Search for the cell housing the specified text and yield its [X, Y] center coordinate. 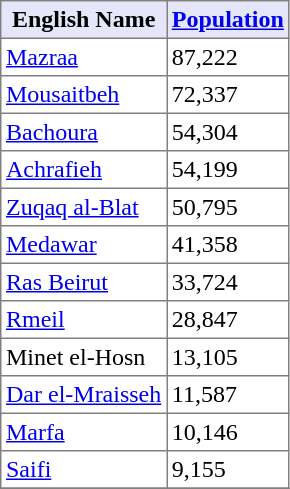
Medawar [84, 245]
87,222 [228, 57]
11,587 [228, 395]
English Name [84, 20]
13,105 [228, 357]
Rmeil [84, 320]
Bachoura [84, 132]
Saifi [84, 470]
Dar el-Mraisseh [84, 395]
28,847 [228, 320]
Achrafieh [84, 170]
9,155 [228, 470]
Zuqaq al-Blat [84, 207]
Ras Beirut [84, 282]
41,358 [228, 245]
72,337 [228, 95]
54,199 [228, 170]
Mazraa [84, 57]
33,724 [228, 282]
10,146 [228, 432]
Population [228, 20]
54,304 [228, 132]
Marfa [84, 432]
50,795 [228, 207]
Mousaitbeh [84, 95]
Minet el-Hosn [84, 357]
